For the text-containing cell, return its midpoint in (X, Y) coordinate format. 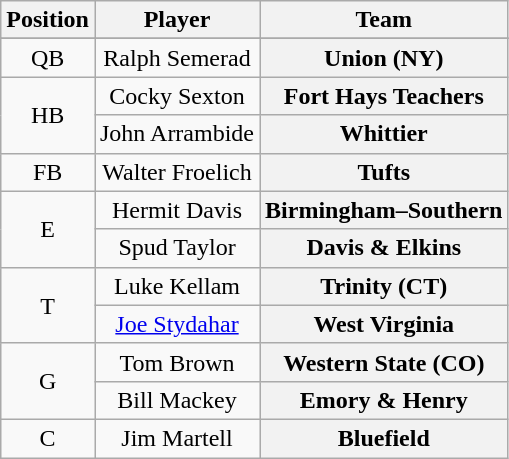
Davis & Elkins (384, 248)
HB (48, 115)
Walter Froelich (176, 172)
E (48, 229)
QB (48, 58)
Luke Kellam (176, 286)
Jim Martell (176, 438)
Hermit Davis (176, 210)
Tom Brown (176, 362)
T (48, 305)
Emory & Henry (384, 400)
Joe Stydahar (176, 324)
Player (176, 20)
John Arrambide (176, 134)
West Virginia (384, 324)
Trinity (CT) (384, 286)
Whittier (384, 134)
Spud Taylor (176, 248)
Team (384, 20)
Cocky Sexton (176, 96)
FB (48, 172)
Bill Mackey (176, 400)
Tufts (384, 172)
G (48, 381)
Birmingham–Southern (384, 210)
Position (48, 20)
Ralph Semerad (176, 58)
Fort Hays Teachers (384, 96)
Bluefield (384, 438)
C (48, 438)
Union (NY) (384, 58)
Western State (CO) (384, 362)
